Capture the cell that displays the provided text and extract its [x, y] central coordinate. 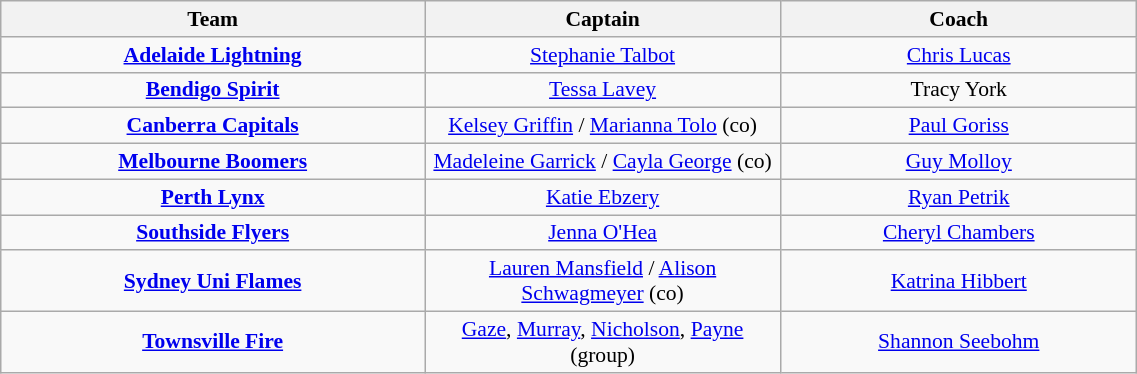
Tracy York [959, 90]
Perth Lynx [213, 197]
Shannon Seebohm [959, 342]
Southside Flyers [213, 233]
Adelaide Lightning [213, 55]
Katrina Hibbert [959, 282]
Gaze, Murray, Nicholson, Payne (group) [602, 342]
Coach [959, 19]
Paul Goriss [959, 126]
Kelsey Griffin / Marianna Tolo (co) [602, 126]
Katie Ebzery [602, 197]
Sydney Uni Flames [213, 282]
Jenna O'Hea [602, 233]
Tessa Lavey [602, 90]
Cheryl Chambers [959, 233]
Stephanie Talbot [602, 55]
Team [213, 19]
Madeleine Garrick / Cayla George (co) [602, 162]
Lauren Mansfield / Alison Schwagmeyer (co) [602, 282]
Captain [602, 19]
Ryan Petrik [959, 197]
Chris Lucas [959, 55]
Melbourne Boomers [213, 162]
Townsville Fire [213, 342]
Bendigo Spirit [213, 90]
Guy Molloy [959, 162]
Canberra Capitals [213, 126]
